Provide the [x, y] coordinate of the cell's center where the given text is located.  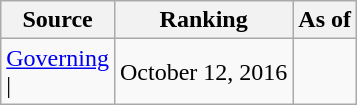
Ranking [203, 20]
As of [325, 20]
Source [58, 20]
Governing| [58, 72]
October 12, 2016 [203, 72]
